Detect which cell encompasses the target text, then output its [X, Y] center coordinate. 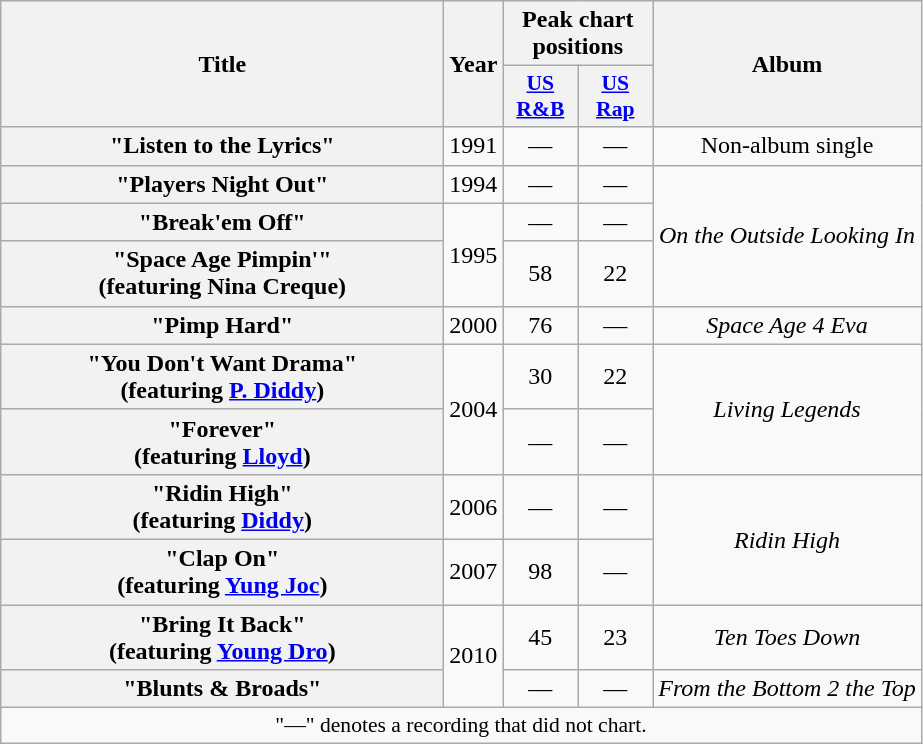
US Rap [616, 96]
1995 [474, 254]
Peak chart positions [578, 34]
Year [474, 64]
"Players Night Out" [222, 184]
On the Outside Looking In [788, 236]
1991 [474, 146]
"Blunts & Broads" [222, 689]
"Listen to the Lyrics" [222, 146]
"Forever"(featuring Lloyd) [222, 442]
2000 [474, 325]
2007 [474, 572]
30 [540, 376]
2010 [474, 656]
Space Age 4 Eva [788, 325]
98 [540, 572]
Album [788, 64]
1994 [474, 184]
58 [540, 274]
"Pimp Hard" [222, 325]
"Bring It Back"(featuring Young Dro) [222, 636]
US R&B [540, 96]
Title [222, 64]
2006 [474, 506]
Ten Toes Down [788, 636]
"Space Age Pimpin'"(featuring Nina Creque) [222, 274]
"Ridin High"(featuring Diddy) [222, 506]
2004 [474, 409]
"Break'em Off" [222, 222]
"Clap On"(featuring Yung Joc) [222, 572]
23 [616, 636]
Non-album single [788, 146]
45 [540, 636]
"You Don't Want Drama"(featuring P. Diddy) [222, 376]
Living Legends [788, 409]
From the Bottom 2 the Top [788, 689]
"—" denotes a recording that did not chart. [462, 726]
76 [540, 325]
Ridin High [788, 539]
